From the cell containing the given text, extract its center point as [x, y] coordinate. 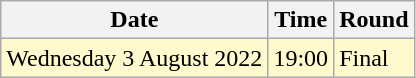
Wednesday 3 August 2022 [134, 58]
Final [374, 58]
Time [301, 20]
Round [374, 20]
19:00 [301, 58]
Date [134, 20]
